Determine the (X, Y) coordinate at the center of the cell enclosing the given text.  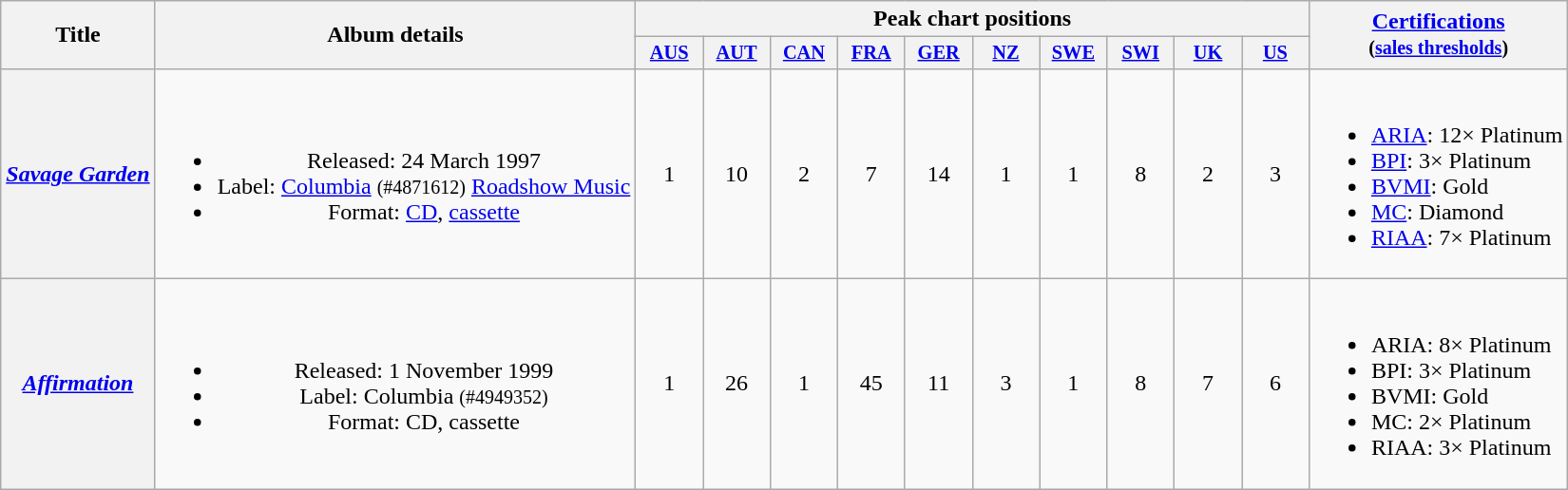
Title (78, 35)
26 (737, 384)
NZ (1005, 53)
Savage Garden (78, 173)
FRA (870, 53)
CAN (804, 53)
Released: 24 March 1997Label: Columbia (#4871612) Roadshow MusicFormat: CD, cassette (395, 173)
11 (939, 384)
Peak chart positions (973, 19)
Released: 1 November 1999Label: Columbia (#4949352)Format: CD, cassette (395, 384)
14 (939, 173)
GER (939, 53)
Affirmation (78, 384)
SWI (1140, 53)
10 (737, 173)
6 (1275, 384)
UK (1209, 53)
Certifications(sales thresholds) (1439, 35)
Album details (395, 35)
SWE (1074, 53)
US (1275, 53)
AUT (737, 53)
ARIA: 8× PlatinumBPI: 3× PlatinumBVMI: GoldMC: 2× PlatinumRIAA: 3× Platinum (1439, 384)
45 (870, 384)
AUS (669, 53)
ARIA: 12× PlatinumBPI: 3× PlatinumBVMI: GoldMC: DiamondRIAA: 7× Platinum (1439, 173)
